Search for the cell housing the specified text and yield its [X, Y] center coordinate. 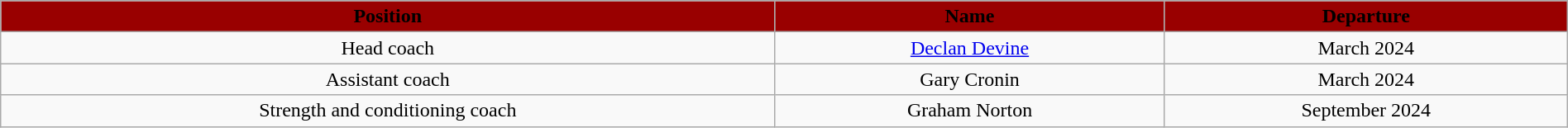
September 2024 [1366, 111]
Name [969, 17]
Position [388, 17]
Graham Norton [969, 111]
Strength and conditioning coach [388, 111]
Departure [1366, 17]
Assistant coach [388, 79]
Gary Cronin [969, 79]
Head coach [388, 48]
Declan Devine [969, 48]
